Identify which cell holds the provided text, then report its [x, y] central coordinate. 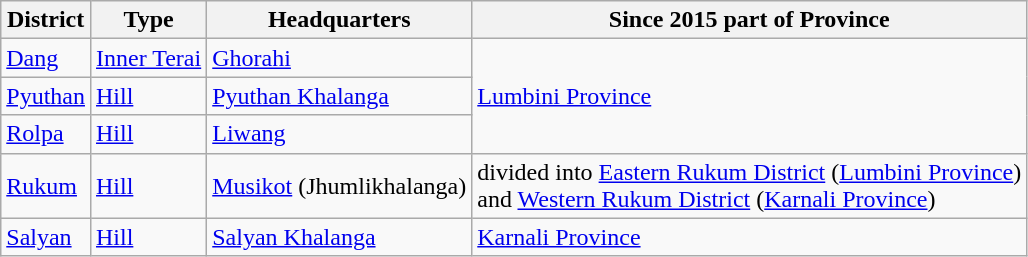
Lumbini Province [750, 96]
Since 2015 part of Province [750, 20]
Pyuthan [46, 96]
Salyan [46, 237]
Headquarters [340, 20]
Rukum [46, 186]
Rolpa [46, 134]
District [46, 20]
divided into Eastern Rukum District (Lumbini Province) and Western Rukum District (Karnali Province) [750, 186]
Inner Terai [148, 58]
Musikot (Jhumlikhalanga) [340, 186]
Type [148, 20]
Karnali Province [750, 237]
Pyuthan Khalanga [340, 96]
Salyan Khalanga [340, 237]
Ghorahi [340, 58]
Liwang [340, 134]
Dang [46, 58]
